Output the (x, y) coordinate of the center of the cell containing the given text.  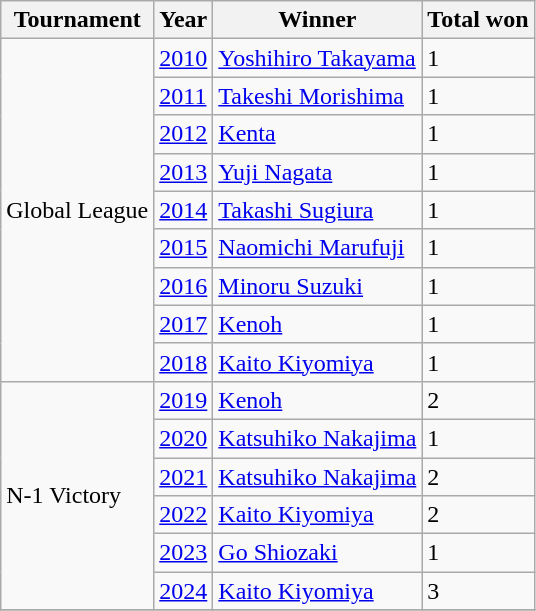
2010 (184, 58)
2022 (184, 515)
2011 (184, 96)
Yoshihiro Takayama (318, 58)
Winner (318, 20)
N-1 Victory (78, 495)
2021 (184, 477)
2012 (184, 134)
Yuji Nagata (318, 172)
2017 (184, 324)
Global League (78, 210)
Minoru Suzuki (318, 286)
Naomichi Marufuji (318, 248)
Kenta (318, 134)
Takashi Sugiura (318, 210)
2014 (184, 210)
2023 (184, 553)
Total won (478, 20)
2018 (184, 362)
2019 (184, 400)
Takeshi Morishima (318, 96)
2015 (184, 248)
Tournament (78, 20)
3 (478, 591)
2013 (184, 172)
2024 (184, 591)
2016 (184, 286)
Go Shiozaki (318, 553)
2020 (184, 438)
Year (184, 20)
